Output the (X, Y) coordinate of the center of the cell containing the given text.  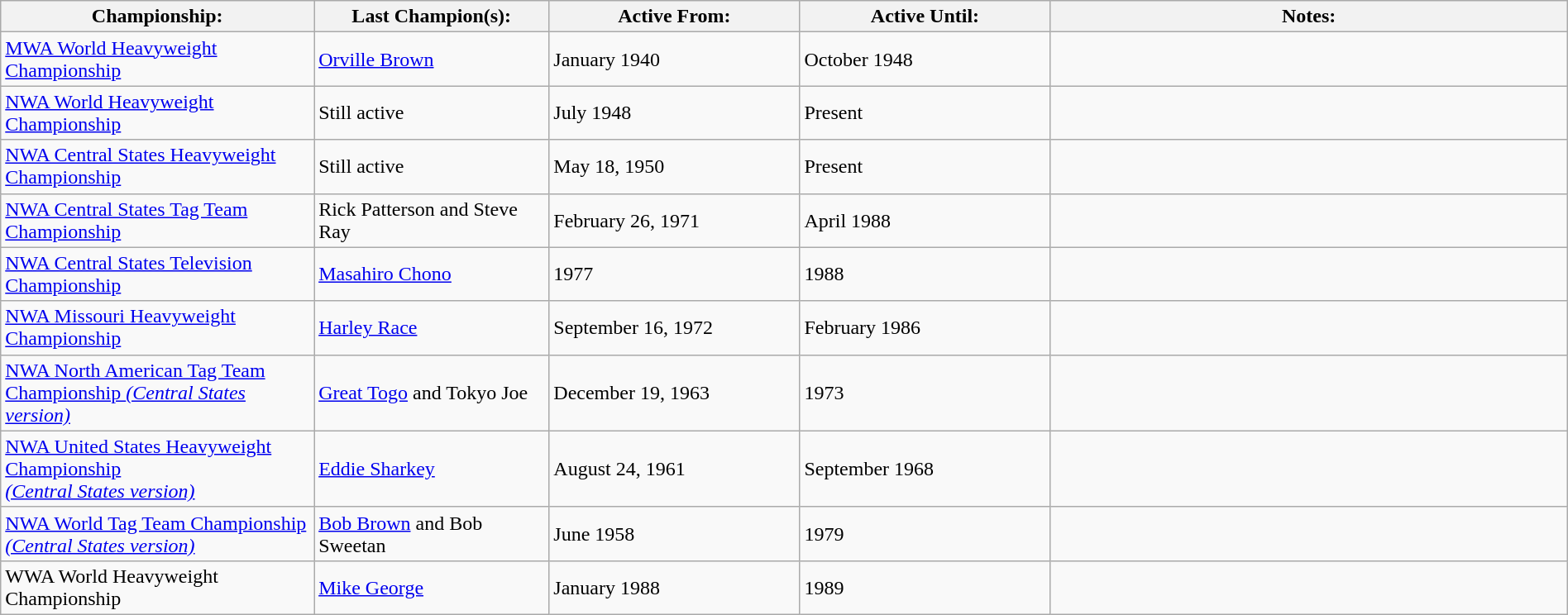
June 1958 (675, 534)
Rick Patterson and Steve Ray (432, 220)
1989 (925, 587)
Active From: (675, 17)
Last Champion(s): (432, 17)
NWA Missouri Heavyweight Championship (157, 327)
MWA World Heavyweight Championship (157, 60)
NWA World Tag Team Championship (Central States version) (157, 534)
Orville Brown (432, 60)
WWA World Heavyweight Championship (157, 587)
Great Togo and Tokyo Joe (432, 393)
December 19, 1963 (675, 393)
1977 (675, 274)
May 18, 1950 (675, 167)
Active Until: (925, 17)
Eddie Sharkey (432, 469)
1988 (925, 274)
January 1940 (675, 60)
January 1988 (675, 587)
July 1948 (675, 112)
September 16, 1972 (675, 327)
Harley Race (432, 327)
NWA Central States Heavyweight Championship (157, 167)
NWA Central States Television Championship (157, 274)
Championship: (157, 17)
Mike George (432, 587)
August 24, 1961 (675, 469)
NWA North American Tag Team Championship (Central States version) (157, 393)
1973 (925, 393)
NWA Central States Tag Team Championship (157, 220)
1979 (925, 534)
February 26, 1971 (675, 220)
Masahiro Chono (432, 274)
Bob Brown and Bob Sweetan (432, 534)
April 1988 (925, 220)
October 1948 (925, 60)
NWA World Heavyweight Championship (157, 112)
Notes: (1308, 17)
February 1986 (925, 327)
September 1968 (925, 469)
NWA United States Heavyweight Championship(Central States version) (157, 469)
